For the text-containing cell, return its midpoint in (X, Y) coordinate format. 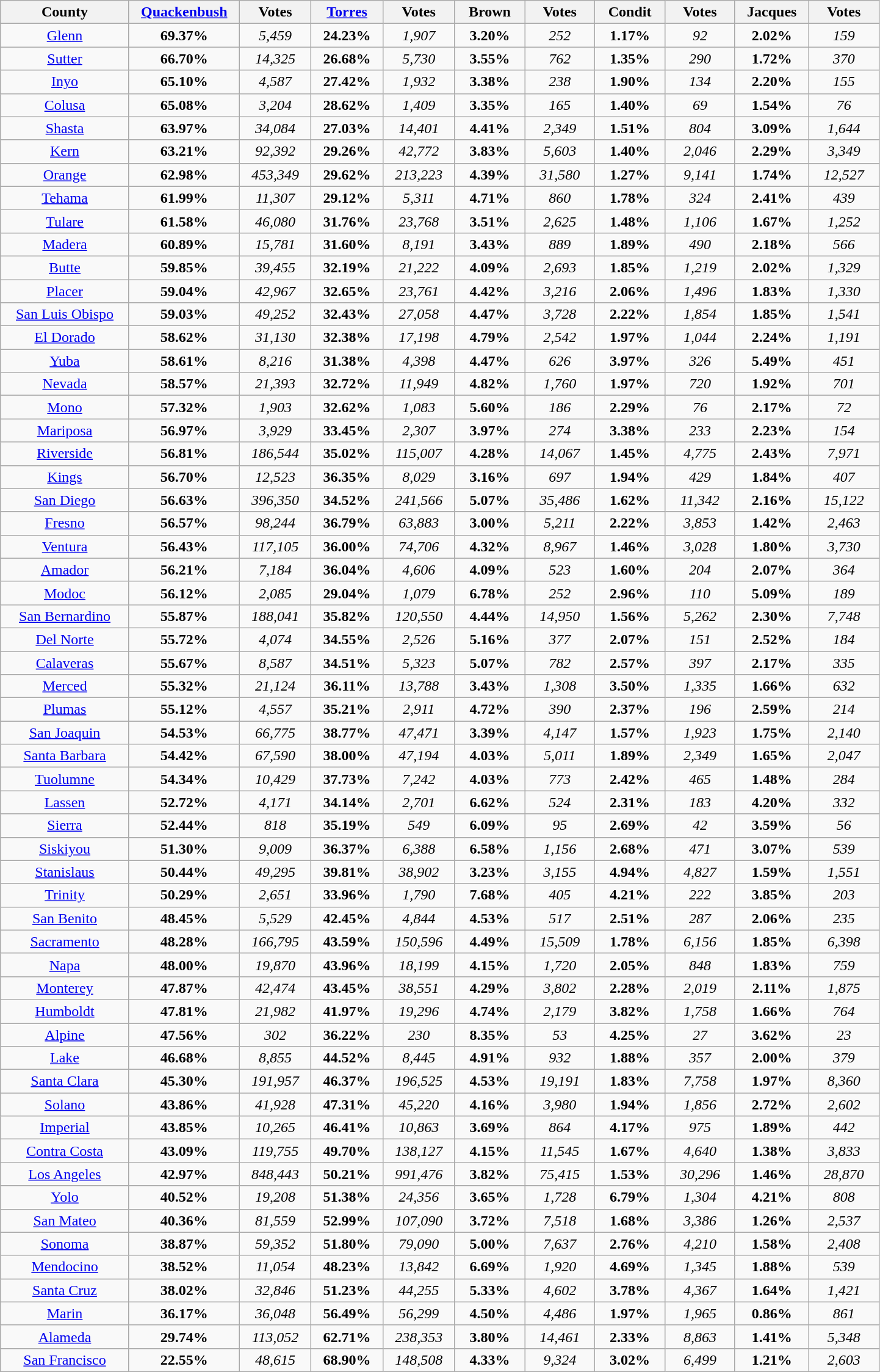
390 (560, 710)
1.45% (630, 454)
51.30% (184, 849)
110 (699, 593)
4,557 (275, 710)
14,401 (419, 128)
3,802 (560, 988)
Santa Cruz (65, 1290)
8,855 (275, 1058)
56.43% (184, 546)
46.37% (347, 1081)
1.59% (771, 872)
46.68% (184, 1058)
235 (843, 918)
4,171 (275, 802)
2,526 (419, 639)
4.20% (771, 802)
7,971 (843, 454)
165 (560, 105)
11,054 (275, 1267)
453,349 (275, 175)
44,255 (419, 1290)
523 (560, 570)
54.34% (184, 779)
290 (699, 59)
5,323 (419, 662)
Tuolumne (65, 779)
155 (843, 82)
55.72% (184, 639)
2,019 (699, 988)
46,080 (275, 221)
23,768 (419, 221)
808 (843, 1197)
61.99% (184, 198)
Alameda (65, 1337)
1,854 (699, 314)
Santa Clara (65, 1081)
San Diego (65, 500)
222 (699, 895)
184 (843, 639)
196 (699, 710)
County (65, 12)
56.57% (184, 523)
47,194 (419, 756)
8,587 (275, 662)
22.55% (184, 1360)
92 (699, 35)
59.03% (184, 314)
47.87% (184, 988)
3,216 (560, 291)
166,795 (275, 942)
324 (699, 198)
56,299 (419, 1313)
1,728 (560, 1197)
35.19% (347, 826)
4.41% (489, 128)
Torres (347, 12)
138,127 (419, 1151)
4.82% (489, 384)
115,007 (419, 454)
3.80% (489, 1337)
Nevada (65, 384)
60.89% (184, 244)
3.69% (489, 1128)
1,875 (843, 988)
51.80% (347, 1244)
38.87% (184, 1244)
32.72% (347, 384)
43.86% (184, 1105)
59.85% (184, 267)
Tulare (65, 221)
Santa Barbara (65, 756)
34.52% (347, 500)
189 (843, 593)
6,156 (699, 942)
134 (699, 82)
1.80% (771, 546)
56.97% (184, 430)
2.96% (630, 593)
1.42% (771, 523)
1,790 (419, 895)
183 (699, 802)
6.69% (489, 1267)
32.19% (347, 267)
2.20% (771, 82)
46.41% (347, 1128)
31.38% (347, 361)
188,041 (275, 616)
4,775 (699, 454)
3.09% (771, 128)
186,544 (275, 454)
1,044 (699, 338)
3,929 (275, 430)
31.60% (347, 244)
47.81% (184, 1011)
451 (843, 361)
55.87% (184, 616)
4,367 (699, 1290)
2,085 (275, 593)
95 (560, 826)
38.00% (347, 756)
21,222 (419, 267)
2.24% (771, 338)
3.39% (489, 733)
241,566 (419, 500)
Sacramento (65, 942)
47.31% (347, 1105)
191,957 (275, 1081)
Yuba (65, 361)
Inyo (65, 82)
32.62% (347, 407)
10,429 (275, 779)
4.74% (489, 1011)
1.26% (771, 1221)
5.09% (771, 593)
4.91% (489, 1058)
36.00% (347, 546)
Sonoma (65, 1244)
5,459 (275, 35)
32,846 (275, 1290)
38.52% (184, 1267)
204 (699, 570)
3,204 (275, 105)
379 (843, 1058)
98,244 (275, 523)
5.00% (489, 1244)
238,353 (419, 1337)
48.23% (347, 1267)
4.49% (489, 942)
56.81% (184, 454)
1.54% (771, 105)
5.16% (489, 639)
51.38% (347, 1197)
117,105 (275, 546)
44.52% (347, 1058)
35.21% (347, 710)
Mendocino (65, 1267)
3,386 (699, 1221)
4.94% (630, 872)
2.31% (630, 802)
37.73% (347, 779)
55.32% (184, 686)
1,219 (699, 267)
5,603 (560, 151)
4.33% (489, 1360)
58.61% (184, 361)
21,393 (275, 384)
52.44% (184, 826)
34.55% (347, 639)
24.23% (347, 35)
2.51% (630, 918)
2.28% (630, 988)
Sierra (65, 826)
56.70% (184, 477)
32.38% (347, 338)
29.26% (347, 151)
Imperial (65, 1128)
69 (699, 105)
1,252 (843, 221)
4,587 (275, 82)
50.29% (184, 895)
326 (699, 361)
39,455 (275, 267)
759 (843, 965)
7,242 (419, 779)
3.85% (771, 895)
Fresno (65, 523)
1.72% (771, 59)
40.36% (184, 1221)
27,058 (419, 314)
8.35% (489, 1035)
4.32% (489, 546)
1.62% (630, 500)
7,758 (699, 1081)
2.37% (630, 710)
Jacques (771, 12)
3,853 (699, 523)
1,760 (560, 384)
1.17% (630, 35)
50.44% (184, 872)
14,067 (560, 454)
159 (843, 35)
29.74% (184, 1337)
54.42% (184, 756)
17,198 (419, 338)
2.18% (771, 244)
429 (699, 477)
302 (275, 1035)
42.45% (347, 918)
2.16% (771, 500)
154 (843, 430)
1.84% (771, 477)
2,307 (419, 430)
42,474 (275, 988)
213,223 (419, 175)
59.04% (184, 291)
848 (699, 965)
36,048 (275, 1313)
47,471 (419, 733)
63.21% (184, 151)
Los Angeles (65, 1174)
1,421 (843, 1290)
720 (699, 384)
2.69% (630, 826)
864 (560, 1128)
29.62% (347, 175)
32.43% (347, 314)
1,345 (699, 1267)
697 (560, 477)
15,509 (560, 942)
43.96% (347, 965)
2.68% (630, 849)
7.68% (489, 895)
43.59% (347, 942)
3.59% (771, 826)
1.65% (771, 756)
4,147 (560, 733)
52.99% (347, 1221)
2.76% (630, 1244)
36.22% (347, 1035)
7,637 (560, 1244)
69.37% (184, 35)
975 (699, 1128)
5,011 (560, 756)
1.68% (630, 1221)
58.62% (184, 338)
1.38% (771, 1151)
405 (560, 895)
4.50% (489, 1313)
13,842 (419, 1267)
31.76% (347, 221)
42.97% (184, 1174)
1,330 (843, 291)
4.28% (489, 454)
1,496 (699, 291)
364 (843, 570)
1.51% (630, 128)
4.72% (489, 710)
El Dorado (65, 338)
889 (560, 244)
287 (699, 918)
Ventura (65, 546)
4.29% (489, 988)
2,701 (419, 802)
36.11% (347, 686)
6,499 (699, 1360)
47.56% (184, 1035)
18,199 (419, 965)
1.41% (771, 1337)
2,911 (419, 710)
773 (560, 779)
32.65% (347, 291)
23 (843, 1035)
Placer (65, 291)
1,932 (419, 82)
1,106 (699, 221)
31,130 (275, 338)
626 (560, 361)
21,124 (275, 686)
3,833 (843, 1151)
701 (843, 384)
3.02% (630, 1360)
14,461 (560, 1337)
29.04% (347, 593)
3,730 (843, 546)
113,052 (275, 1337)
21,982 (275, 1011)
Stanislaus (65, 872)
15,122 (843, 500)
3.62% (771, 1035)
782 (560, 662)
3,728 (560, 314)
632 (843, 686)
8,445 (419, 1058)
4,640 (699, 1151)
2.33% (630, 1337)
38,902 (419, 872)
1,335 (699, 686)
1.57% (630, 733)
41.97% (347, 1011)
Brown (489, 12)
6.79% (630, 1197)
2.52% (771, 639)
2.57% (630, 662)
4.71% (489, 198)
55.67% (184, 662)
36.35% (347, 477)
1,079 (419, 593)
34.51% (347, 662)
49,252 (275, 314)
54.53% (184, 733)
818 (275, 826)
7,518 (560, 1221)
52.72% (184, 802)
24,356 (419, 1197)
33.96% (347, 895)
Quackenbush (184, 12)
2,651 (275, 895)
1.21% (771, 1360)
48.00% (184, 965)
40.52% (184, 1197)
3.00% (489, 523)
12,523 (275, 477)
San Bernardino (65, 616)
932 (560, 1058)
3.65% (489, 1197)
439 (843, 198)
75,415 (560, 1174)
377 (560, 639)
Yolo (65, 1197)
Calaveras (65, 662)
4,210 (699, 1244)
Mariposa (65, 430)
524 (560, 802)
31,580 (560, 175)
0.86% (771, 1313)
72 (843, 407)
274 (560, 430)
764 (843, 1011)
14,950 (560, 616)
2,140 (843, 733)
2,603 (843, 1360)
5.60% (489, 407)
4.79% (489, 338)
11,949 (419, 384)
442 (843, 1128)
2.42% (630, 779)
30,296 (699, 1174)
Napa (65, 965)
34,084 (275, 128)
2.41% (771, 198)
48.28% (184, 942)
4,398 (419, 361)
238 (560, 82)
233 (699, 430)
1.90% (630, 82)
1,409 (419, 105)
284 (843, 779)
4.69% (630, 1267)
1.27% (630, 175)
1,965 (699, 1313)
9,141 (699, 175)
6,398 (843, 942)
Monterey (65, 988)
41,928 (275, 1105)
4.16% (489, 1105)
3.51% (489, 221)
3.78% (630, 1290)
Riverside (65, 454)
26.68% (347, 59)
Humboldt (65, 1011)
15,781 (275, 244)
230 (419, 1035)
Madera (65, 244)
67,590 (275, 756)
Del Norte (65, 639)
4.44% (489, 616)
Kern (65, 151)
53 (560, 1035)
29.12% (347, 198)
92,392 (275, 151)
38.77% (347, 733)
5,311 (419, 198)
48,615 (275, 1360)
120,550 (419, 616)
36.17% (184, 1313)
Solano (65, 1105)
51.23% (347, 1290)
5,262 (699, 616)
27.42% (347, 82)
2.23% (771, 430)
4.42% (489, 291)
8,360 (843, 1081)
762 (560, 59)
33.45% (347, 430)
5.33% (489, 1290)
San Mateo (65, 1221)
804 (699, 128)
9,324 (560, 1360)
332 (843, 802)
214 (843, 710)
2.43% (771, 454)
Kings (65, 477)
1.60% (630, 570)
2,046 (699, 151)
4,844 (419, 918)
2.59% (771, 710)
1,551 (843, 872)
8,863 (699, 1337)
186 (560, 407)
8,029 (419, 477)
6.62% (489, 802)
79,090 (419, 1244)
1,903 (275, 407)
38,551 (419, 988)
45,220 (419, 1105)
65.08% (184, 105)
39.81% (347, 872)
3,155 (560, 872)
407 (843, 477)
Modoc (65, 593)
36.04% (347, 570)
2.72% (771, 1105)
Amador (65, 570)
Lake (65, 1058)
4,606 (419, 570)
36.79% (347, 523)
42,967 (275, 291)
58.57% (184, 384)
5.49% (771, 361)
2,693 (560, 267)
Sutter (65, 59)
6.78% (489, 593)
3.07% (771, 849)
1,329 (843, 267)
63,883 (419, 523)
56.49% (347, 1313)
1,758 (699, 1011)
2.05% (630, 965)
1,923 (699, 733)
74,706 (419, 546)
Lassen (65, 802)
61.58% (184, 221)
12,527 (843, 175)
10,265 (275, 1128)
San Luis Obispo (65, 314)
42,772 (419, 151)
5,529 (275, 918)
San Benito (65, 918)
48.45% (184, 918)
471 (699, 849)
107,090 (419, 1221)
Butte (65, 267)
1,541 (843, 314)
1,907 (419, 35)
4,074 (275, 639)
35.82% (347, 616)
5,348 (843, 1337)
861 (843, 1313)
56.21% (184, 570)
119,755 (275, 1151)
465 (699, 779)
1.53% (630, 1174)
3.23% (489, 872)
66.70% (184, 59)
Plumas (65, 710)
3,028 (699, 546)
57.32% (184, 407)
2,602 (843, 1105)
11,307 (275, 198)
3.83% (489, 151)
3.16% (489, 477)
2,047 (843, 756)
1.75% (771, 733)
196,525 (419, 1081)
5,730 (419, 59)
81,559 (275, 1221)
35.02% (347, 454)
517 (560, 918)
62.71% (347, 1337)
10,863 (419, 1128)
49,295 (275, 872)
8,191 (419, 244)
1.74% (771, 175)
203 (843, 895)
9,009 (275, 849)
1,156 (560, 849)
42 (699, 826)
65.10% (184, 82)
28.62% (347, 105)
59,352 (275, 1244)
4.39% (489, 175)
148,508 (419, 1360)
13,788 (419, 686)
3.35% (489, 105)
55.12% (184, 710)
11,545 (560, 1151)
2,542 (560, 338)
1.56% (630, 616)
1,920 (560, 1267)
7,184 (275, 570)
549 (419, 826)
Trinity (65, 895)
35,486 (560, 500)
566 (843, 244)
36.37% (347, 849)
27.03% (347, 128)
56 (843, 826)
1.64% (771, 1290)
14,325 (275, 59)
2.00% (771, 1058)
1,856 (699, 1105)
8,967 (560, 546)
Mono (65, 407)
4.25% (630, 1035)
5,211 (560, 523)
43.45% (347, 988)
San Joaquin (65, 733)
357 (699, 1058)
Siskiyou (65, 849)
2,537 (843, 1221)
27 (699, 1035)
Contra Costa (65, 1151)
45.30% (184, 1081)
8,216 (275, 361)
19,191 (560, 1081)
1,304 (699, 1197)
66,775 (275, 733)
490 (699, 244)
1.58% (771, 1244)
Orange (65, 175)
3.20% (489, 35)
Condit (630, 12)
Marin (65, 1313)
2.11% (771, 988)
50.21% (347, 1174)
2,625 (560, 221)
4,827 (699, 872)
1,308 (560, 686)
43.85% (184, 1128)
335 (843, 662)
1,720 (560, 965)
19,870 (275, 965)
3,980 (560, 1105)
848,443 (275, 1174)
860 (560, 198)
370 (843, 59)
Glenn (65, 35)
Colusa (65, 105)
3.55% (489, 59)
6.58% (489, 849)
23,761 (419, 291)
Shasta (65, 128)
2.30% (771, 616)
2,463 (843, 523)
7,748 (843, 616)
4,602 (560, 1290)
1,644 (843, 128)
68.90% (347, 1360)
Alpine (65, 1035)
49.70% (347, 1151)
56.63% (184, 500)
150,596 (419, 942)
1.92% (771, 384)
34.14% (347, 802)
151 (699, 639)
396,350 (275, 500)
19,208 (275, 1197)
991,476 (419, 1174)
28,870 (843, 1174)
San Francisco (65, 1360)
6.09% (489, 826)
Merced (65, 686)
38.02% (184, 1290)
3.72% (489, 1221)
4.17% (630, 1128)
11,342 (699, 500)
56.12% (184, 593)
2,408 (843, 1244)
6,388 (419, 849)
1,083 (419, 407)
1.35% (630, 59)
1,191 (843, 338)
3,349 (843, 151)
63.97% (184, 128)
62.98% (184, 175)
3.50% (630, 686)
43.09% (184, 1151)
2,179 (560, 1011)
Tehama (65, 198)
4,486 (560, 1313)
19,296 (419, 1011)
397 (699, 662)
